Determine the [X, Y] coordinate at the center of the cell enclosing the given text.  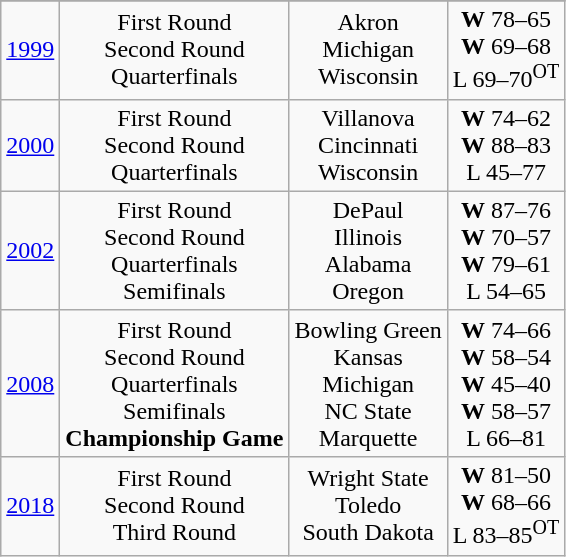
Wright StateToledoSouth Dakota [368, 506]
2000 [30, 145]
2008 [30, 383]
DePaulIllinoisAlabamaOregon [368, 250]
W 78–65W 69–68L 69–70OT [506, 50]
2002 [30, 250]
Bowling GreenKansasMichiganNC StateMarquette [368, 383]
VillanovaCincinnatiWisconsin [368, 145]
W 74–66W 58–54W 45–40W 58–57L 66–81 [506, 383]
First RoundSecond RoundQuarterfinalsSemifinals [174, 250]
W 74–62W 88–83L 45–77 [506, 145]
1999 [30, 50]
First RoundSecond RoundQuarterfinalsSemifinalsChampionship Game [174, 383]
W 81–50W 68–66L 83–85OT [506, 506]
AkronMichiganWisconsin [368, 50]
First RoundSecond RoundThird Round [174, 506]
2018 [30, 506]
W 87–76W 70–57W 79–61L 54–65 [506, 250]
